From the cell containing the given text, extract its center point as [X, Y] coordinate. 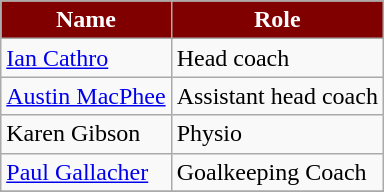
Goalkeeping Coach [277, 172]
Paul Gallacher [86, 172]
Role [277, 20]
Ian Cathro [86, 58]
Austin MacPhee [86, 96]
Karen Gibson [86, 134]
Assistant head coach [277, 96]
Head coach [277, 58]
Physio [277, 134]
Name [86, 20]
